Find where the given text appears and provide that cell's center as (x, y) coordinate. 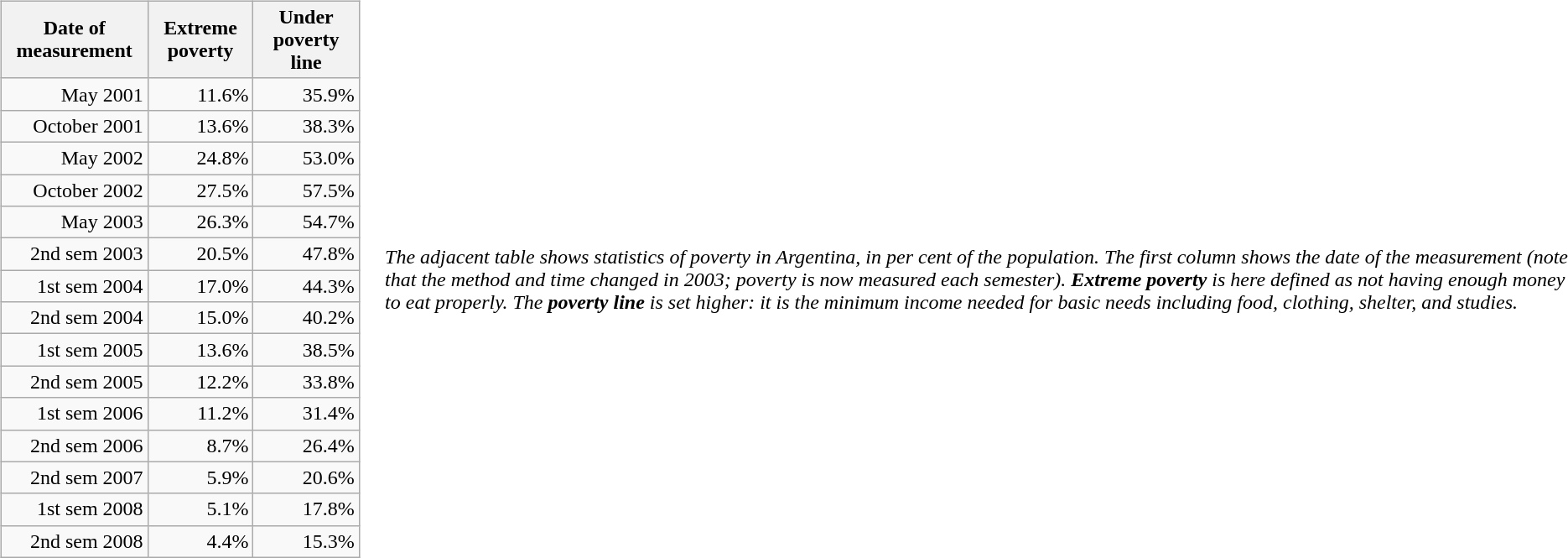
17.8% (306, 509)
8.7% (200, 446)
11.6% (200, 94)
2nd sem 2008 (74, 541)
4.4% (200, 541)
57.5% (306, 190)
26.4% (306, 446)
Extreme poverty (200, 39)
May 2002 (74, 158)
October 2002 (74, 190)
October 2001 (74, 126)
1st sem 2008 (74, 509)
Under poverty line (306, 39)
33.8% (306, 382)
15.0% (200, 318)
May 2003 (74, 222)
2nd sem 2004 (74, 318)
2nd sem 2005 (74, 382)
38.5% (306, 350)
1st sem 2005 (74, 350)
Date of measurement (74, 39)
2nd sem 2003 (74, 254)
2nd sem 2006 (74, 446)
54.7% (306, 222)
27.5% (200, 190)
35.9% (306, 94)
5.9% (200, 477)
26.3% (200, 222)
1st sem 2006 (74, 414)
1st sem 2004 (74, 286)
11.2% (200, 414)
20.6% (306, 477)
20.5% (200, 254)
31.4% (306, 414)
17.0% (200, 286)
12.2% (200, 382)
47.8% (306, 254)
5.1% (200, 509)
40.2% (306, 318)
38.3% (306, 126)
2nd sem 2007 (74, 477)
44.3% (306, 286)
53.0% (306, 158)
May 2001 (74, 94)
15.3% (306, 541)
24.8% (200, 158)
